Pinpoint the cell where the given text exists, returning its [x, y] midpoint coordinate. 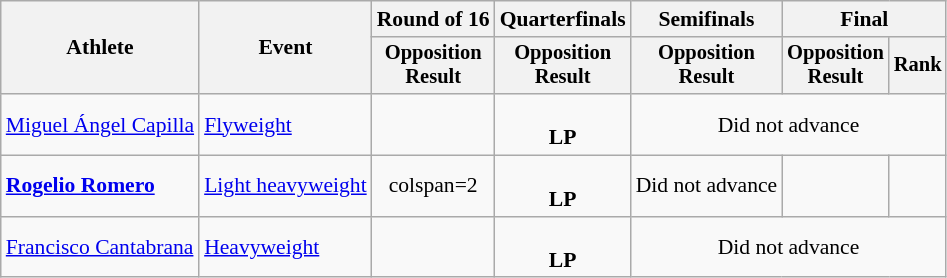
Flyweight [286, 124]
Rogelio Romero [100, 186]
colspan=2 [434, 186]
Quarterfinals [563, 19]
Heavyweight [286, 248]
Semifinals [707, 19]
Miguel Ángel Capilla [100, 124]
Final [864, 19]
Round of 16 [434, 19]
Event [286, 48]
Francisco Cantabrana [100, 248]
Athlete [100, 48]
Light heavyweight [286, 186]
Rank [918, 66]
